Locate the cell with the specified text and output its (x, y) center coordinate. 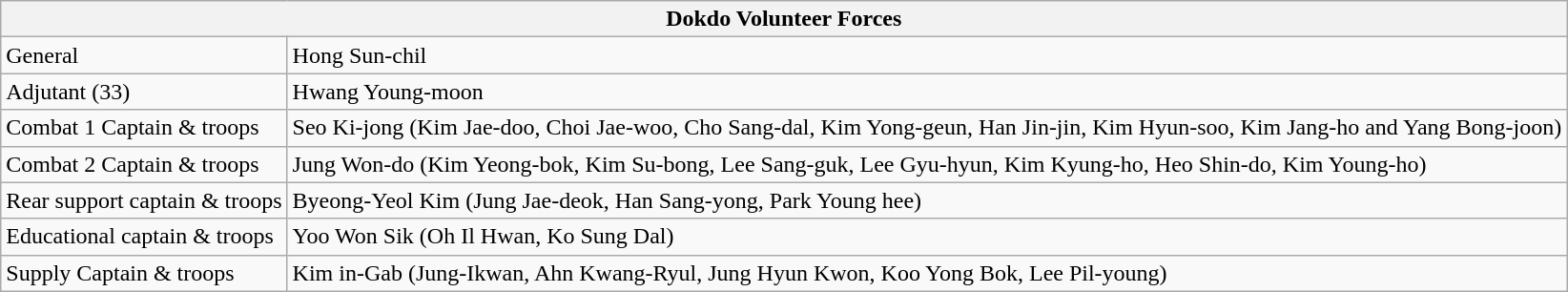
Byeong-Yeol Kim (Jung Jae-deok, Han Sang-yong, Park Young hee) (927, 200)
Adjutant (33) (144, 92)
Kim in-Gab (Jung-Ikwan, Ahn Kwang-Ryul, Jung Hyun Kwon, Koo Yong Bok, Lee Pil-young) (927, 273)
Dokdo Volunteer Forces (784, 19)
Combat 2 Captain & troops (144, 164)
General (144, 55)
Jung Won-do (Kim Yeong-bok, Kim Su-bong, Lee Sang-guk, Lee Gyu-hyun, Kim Kyung-ho, Heo Shin-do, Kim Young-ho) (927, 164)
Hong Sun-chil (927, 55)
Seo Ki-jong (Kim Jae-doo, Choi Jae-woo, Cho Sang-dal, Kim Yong-geun, Han Jin-jin, Kim Hyun-soo, Kim Jang-ho and Yang Bong-joon) (927, 128)
Combat 1 Captain & troops (144, 128)
Hwang Young-moon (927, 92)
Educational captain & troops (144, 237)
Rear support captain & troops (144, 200)
Supply Captain & troops (144, 273)
Yoo Won Sik (Oh Il Hwan, Ko Sung Dal) (927, 237)
